Detect which cell encompasses the target text, then output its (x, y) center coordinate. 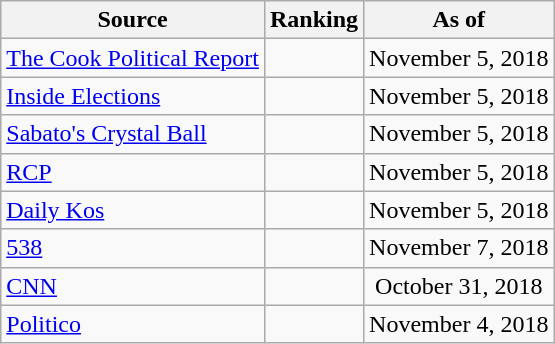
RCP (133, 172)
Inside Elections (133, 96)
CNN (133, 286)
November 4, 2018 (459, 324)
Ranking (314, 20)
As of (459, 20)
October 31, 2018 (459, 286)
Daily Kos (133, 210)
Sabato's Crystal Ball (133, 134)
538 (133, 248)
Politico (133, 324)
The Cook Political Report (133, 58)
Source (133, 20)
November 7, 2018 (459, 248)
